Capture the cell that displays the provided text and extract its [X, Y] central coordinate. 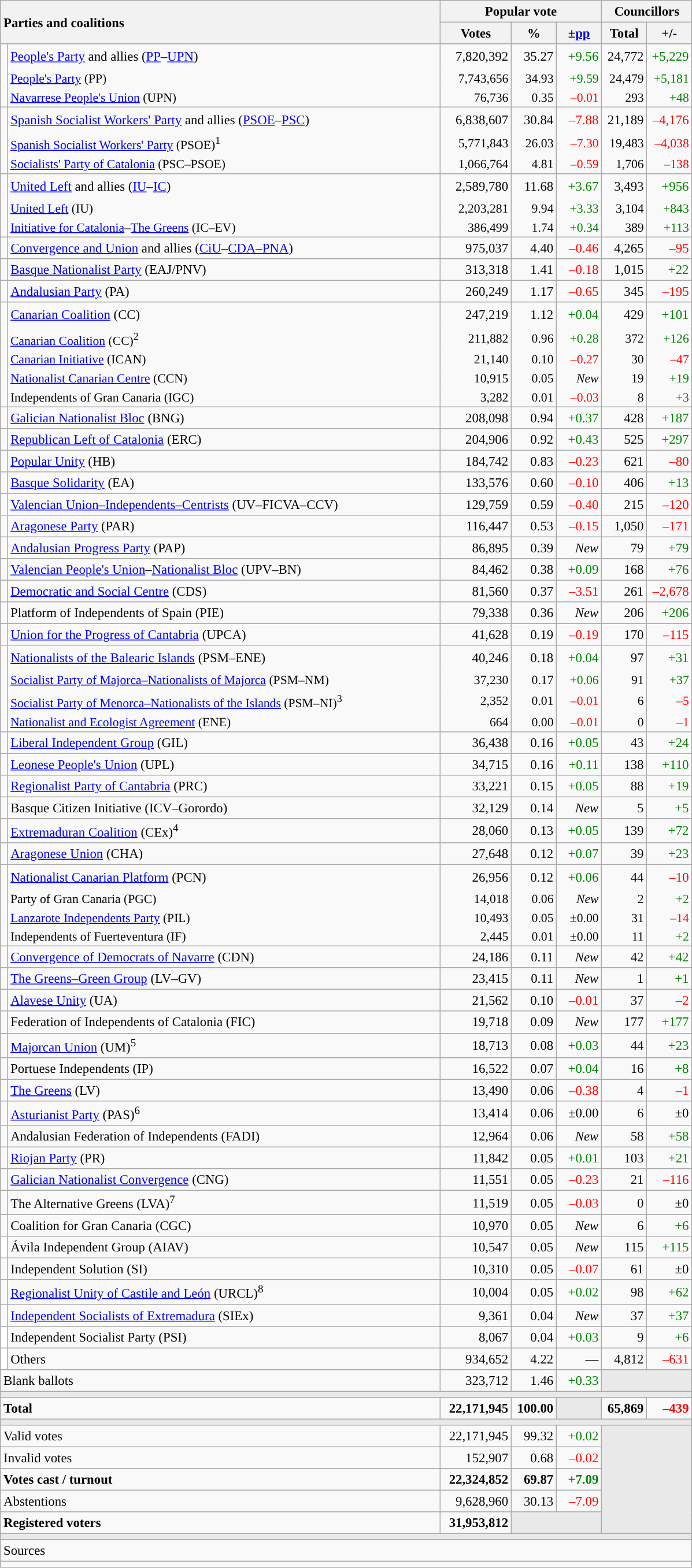
86,895 [475, 548]
Independent Solution (SI) [224, 1269]
88 [624, 786]
525 [624, 440]
293 [624, 97]
7,820,392 [475, 57]
138 [624, 764]
Popular Unity (HB) [224, 461]
79 [624, 548]
–195 [669, 291]
Independent Socialists of Extremadura (SIEx) [224, 1316]
+5,181 [669, 79]
429 [624, 314]
Nationalist Canarian Centre (CCN) [224, 378]
14,018 [475, 899]
+187 [669, 418]
18,713 [475, 1045]
21,189 [624, 119]
5 [624, 808]
Andalusian Progress Party (PAP) [224, 548]
+8 [669, 1068]
Registered voters [221, 1523]
406 [624, 483]
19 [624, 378]
4.40 [534, 248]
664 [475, 722]
99.32 [534, 1436]
0.17 [534, 679]
6,838,607 [475, 119]
35.27 [534, 57]
152,907 [475, 1458]
The Greens (LV) [224, 1090]
0.38 [534, 570]
–5 [669, 701]
–0.65 [579, 291]
+31 [669, 659]
129,759 [475, 504]
Ávila Independent Group (AIAV) [224, 1247]
+843 [669, 208]
16 [624, 1068]
0.15 [534, 786]
0.60 [534, 483]
2,352 [475, 701]
0.07 [534, 1068]
0.96 [534, 339]
11 [624, 936]
+3 [669, 397]
Basque Citizen Initiative (ICV–Gorordo) [224, 808]
+21 [669, 1158]
61 [624, 1269]
–0.07 [579, 1269]
4.81 [534, 164]
The Alternative Greens (LVA)7 [224, 1203]
Independent Socialist Party (PSI) [224, 1337]
+7.09 [579, 1480]
372 [624, 339]
10,493 [475, 917]
0.09 [534, 1023]
21,562 [475, 1001]
+9.59 [579, 79]
12,964 [475, 1136]
Navarrese People's Union (UPN) [224, 97]
206 [624, 613]
–0.38 [579, 1090]
+22 [669, 269]
+5 [669, 808]
+0.09 [579, 570]
Riojan Party (PR) [224, 1158]
313,318 [475, 269]
2,203,281 [475, 208]
9,361 [475, 1316]
Canarian Initiative (ICAN) [224, 359]
Galician Nationalist Bloc (BNG) [224, 418]
+58 [669, 1136]
43 [624, 742]
+0.11 [579, 764]
34,715 [475, 764]
0.53 [534, 526]
Andalusian Federation of Independents (FADI) [224, 1136]
33,221 [475, 786]
26.03 [534, 143]
Valencian People's Union–Nationalist Bloc (UPV–BN) [224, 570]
Portuese Independents (IP) [224, 1068]
28,060 [475, 831]
345 [624, 291]
Federation of Independents of Catalonia (FIC) [224, 1023]
+72 [669, 831]
+101 [669, 314]
Votes [475, 34]
934,652 [475, 1359]
24,772 [624, 57]
8 [624, 397]
+3.67 [579, 186]
Liberal Independent Group (GIL) [224, 742]
24,479 [624, 79]
204,906 [475, 440]
Socialist Party of Majorca–Nationalists of Majorca (PSM–NM) [224, 679]
–7.88 [579, 119]
0.83 [534, 461]
Blank ballots [221, 1380]
1.46 [534, 1380]
Socialist Party of Menorca–Nationalists of the Islands (PSM–NI)3 [224, 701]
Independents of Fuerteventura (IF) [224, 936]
–2 [669, 1001]
65,869 [624, 1409]
11,842 [475, 1158]
91 [624, 679]
386,499 [475, 226]
247,219 [475, 314]
–47 [669, 359]
76,736 [475, 97]
58 [624, 1136]
Nationalists of the Balearic Islands (PSM–ENE) [224, 659]
1,706 [624, 164]
Asturianist Party (PAS)6 [224, 1113]
Initiative for Catalonia–The Greens (IC–EV) [224, 226]
–0.46 [579, 248]
260,249 [475, 291]
Parties and coalitions [221, 22]
13,490 [475, 1090]
84,462 [475, 570]
0.14 [534, 808]
261 [624, 592]
Galician Nationalist Convergence (CNG) [224, 1180]
+0.01 [579, 1158]
Invalid votes [221, 1458]
+113 [669, 226]
–0.18 [579, 269]
–95 [669, 248]
–439 [669, 1409]
–631 [669, 1359]
+0.34 [579, 226]
+24 [669, 742]
+956 [669, 186]
–120 [669, 504]
168 [624, 570]
1,066,764 [475, 164]
Nationalist Canarian Platform (PCN) [224, 877]
People's Party (PP) [224, 79]
+48 [669, 97]
Spanish Socialist Workers' Party and allies (PSOE–PSC) [224, 119]
+42 [669, 957]
4 [624, 1090]
34.93 [534, 79]
Basque Solidarity (EA) [224, 483]
21 [624, 1180]
Nationalist and Ecologist Agreement (ENE) [224, 722]
–171 [669, 526]
+5,229 [669, 57]
Popular vote [520, 12]
–116 [669, 1180]
United Left (IU) [224, 208]
Independents of Gran Canaria (IGC) [224, 397]
116,447 [475, 526]
Aragonese Union (CHA) [224, 854]
% [534, 34]
1.17 [534, 291]
Basque Nationalist Party (EAJ/PNV) [224, 269]
40,246 [475, 659]
24,186 [475, 957]
621 [624, 461]
Lanzarote Independents Party (PIL) [224, 917]
–2,678 [669, 592]
211,882 [475, 339]
Democratic and Social Centre (CDS) [224, 592]
1,050 [624, 526]
+297 [669, 440]
30.84 [534, 119]
2,445 [475, 936]
4,812 [624, 1359]
People's Party and allies (PP–UPN) [224, 57]
–7.09 [579, 1502]
16,522 [475, 1068]
7,743,656 [475, 79]
Majorcan Union (UM)5 [224, 1045]
–0.27 [579, 359]
0.92 [534, 440]
–0.59 [579, 164]
— [579, 1359]
22,324,852 [475, 1480]
41,628 [475, 635]
10,970 [475, 1226]
+0.28 [579, 339]
30 [624, 359]
Others [224, 1359]
–138 [669, 164]
Convergence and Union and allies (CiU–CDA–PNA) [224, 248]
9 [624, 1337]
±pp [579, 34]
+3.33 [579, 208]
133,576 [475, 483]
+177 [669, 1023]
389 [624, 226]
Andalusian Party (PA) [224, 291]
323,712 [475, 1380]
0.18 [534, 659]
39 [624, 854]
103 [624, 1158]
0.35 [534, 97]
1,015 [624, 269]
+/- [669, 34]
Aragonese Party (PAR) [224, 526]
81,560 [475, 592]
4.22 [534, 1359]
–4,038 [669, 143]
79,338 [475, 613]
27,648 [475, 854]
13,414 [475, 1113]
19,483 [624, 143]
–80 [669, 461]
2 [624, 899]
+62 [669, 1292]
0.37 [534, 592]
+1 [669, 979]
+0.33 [579, 1380]
+76 [669, 570]
+13 [669, 483]
11,551 [475, 1180]
Valencian Union–Independents–Centrists (UV–FICVA–CCV) [224, 504]
10,004 [475, 1292]
Councillors [647, 12]
–3.51 [579, 592]
–0.10 [579, 483]
31,953,812 [475, 1523]
97 [624, 659]
Republican Left of Catalonia (ERC) [224, 440]
Convergence of Democrats of Navarre (CDN) [224, 957]
–0.40 [579, 504]
Platform of Independents of Spain (PIE) [224, 613]
11,519 [475, 1203]
69.87 [534, 1480]
0.36 [534, 613]
United Left and allies (IU–IC) [224, 186]
36,438 [475, 742]
1 [624, 979]
11.68 [534, 186]
Sources [346, 1551]
–0.02 [579, 1458]
–0.19 [579, 635]
1.41 [534, 269]
Spanish Socialist Workers' Party (PSOE)1 [224, 143]
5,771,843 [475, 143]
10,310 [475, 1269]
–115 [669, 635]
26,956 [475, 877]
184,742 [475, 461]
139 [624, 831]
–0.15 [579, 526]
–7.30 [579, 143]
0.13 [534, 831]
0.08 [534, 1045]
Extremaduran Coalition (CEx)4 [224, 831]
Valid votes [221, 1436]
Votes cast / turnout [221, 1480]
Abstentions [221, 1502]
9,628,960 [475, 1502]
115 [624, 1247]
42 [624, 957]
32,129 [475, 808]
30.13 [534, 1502]
98 [624, 1292]
8,067 [475, 1337]
Regionalist Party of Cantabria (PRC) [224, 786]
Socialists' Party of Catalonia (PSC–PSOE) [224, 164]
+9.56 [579, 57]
0.94 [534, 418]
+206 [669, 613]
Party of Gran Canaria (PGC) [224, 899]
Canarian Coalition (CC) [224, 314]
0.19 [534, 635]
9.94 [534, 208]
1.74 [534, 226]
10,915 [475, 378]
+79 [669, 548]
3,493 [624, 186]
–4,176 [669, 119]
Regionalist Unity of Castile and León (URCL)8 [224, 1292]
975,037 [475, 248]
+115 [669, 1247]
+126 [669, 339]
177 [624, 1023]
0.00 [534, 722]
37,230 [475, 679]
0.39 [534, 548]
208,098 [475, 418]
Leonese People's Union (UPL) [224, 764]
Coalition for Gran Canaria (CGC) [224, 1226]
The Greens–Green Group (LV–GV) [224, 979]
+0.07 [579, 854]
215 [624, 504]
3,282 [475, 397]
31 [624, 917]
4,265 [624, 248]
0.68 [534, 1458]
+0.37 [579, 418]
Union for the Progress of Cantabria (UPCA) [224, 635]
–14 [669, 917]
0.59 [534, 504]
3,104 [624, 208]
–10 [669, 877]
Canarian Coalition (CC)2 [224, 339]
1.12 [534, 314]
19,718 [475, 1023]
100.00 [534, 1409]
10,547 [475, 1247]
Alavese Unity (UA) [224, 1001]
+110 [669, 764]
170 [624, 635]
428 [624, 418]
21,140 [475, 359]
+0.43 [579, 440]
23,415 [475, 979]
2,589,780 [475, 186]
